Scan for the cell matching the given text and deliver its (X, Y) coordinate at center. 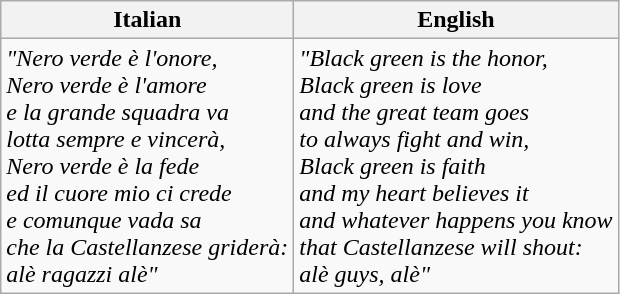
Italian (148, 20)
English (456, 20)
